Return the (x, y) coordinate for the center point of the cell that contains the specified text.  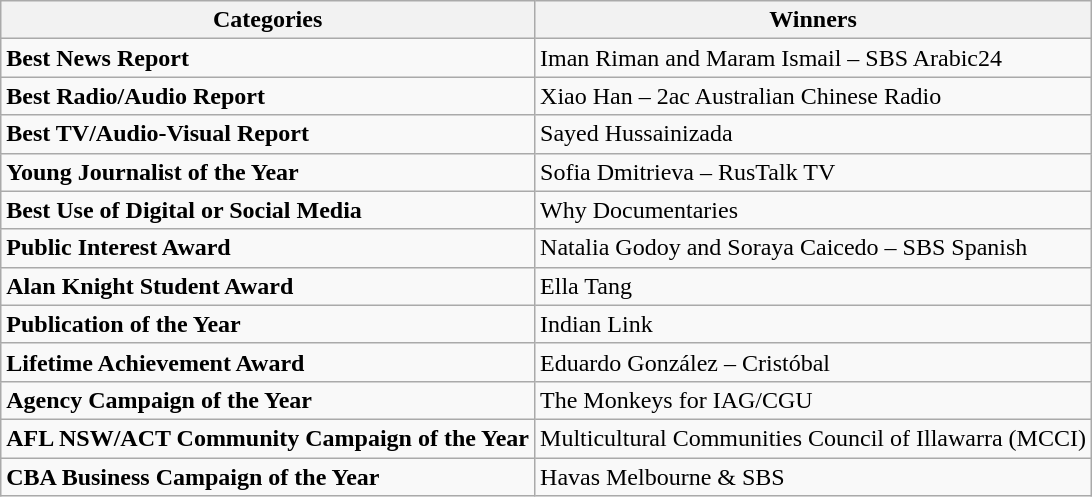
Young Journalist of the Year (268, 172)
Best TV/Audio-Visual Report (268, 134)
Categories (268, 20)
Ella Tang (814, 286)
Eduardo González – Cristóbal (814, 362)
Lifetime Achievement Award (268, 362)
Sayed Hussainizada (814, 134)
The Monkeys for IAG/CGU (814, 400)
Indian Link (814, 324)
Iman Riman and Maram Ismail – SBS Arabic24 (814, 58)
Publication of the Year (268, 324)
Best Use of Digital or Social Media (268, 210)
Best Radio/Audio Report (268, 96)
Winners (814, 20)
Public Interest Award (268, 248)
Xiao Han – 2ac Australian Chinese Radio (814, 96)
AFL NSW/ACT Community Campaign of the Year (268, 438)
Why Documentaries (814, 210)
Havas Melbourne & SBS (814, 477)
Sofia Dmitrieva – RusTalk TV (814, 172)
Alan Knight Student Award (268, 286)
CBA Business Campaign of the Year (268, 477)
Best News Report (268, 58)
Natalia Godoy and Soraya Caicedo – SBS Spanish (814, 248)
Multicultural Communities Council of Illawarra (MCCI) (814, 438)
Agency Campaign of the Year (268, 400)
